Search for the cell housing the specified text and yield its [x, y] center coordinate. 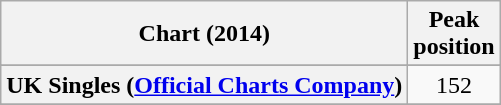
UK Singles (Official Charts Company) [204, 85]
Chart (2014) [204, 34]
152 [454, 85]
Peakposition [454, 34]
